Capture the cell that displays the provided text and extract its (X, Y) central coordinate. 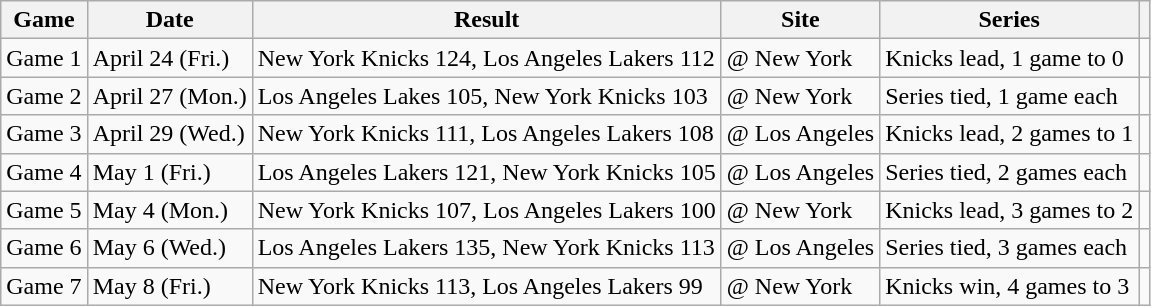
Result (486, 20)
Knicks lead, 3 games to 2 (1010, 210)
New York Knicks 124, Los Angeles Lakers 112 (486, 58)
Knicks lead, 2 games to 1 (1010, 134)
Game (44, 20)
Date (170, 20)
Game 2 (44, 96)
Series tied, 1 game each (1010, 96)
Site (800, 20)
New York Knicks 113, Los Angeles Lakers 99 (486, 286)
Knicks lead, 1 game to 0 (1010, 58)
Game 6 (44, 248)
Los Angeles Lakes 105, New York Knicks 103 (486, 96)
April 24 (Fri.) (170, 58)
Los Angeles Lakers 135, New York Knicks 113 (486, 248)
May 6 (Wed.) (170, 248)
Game 5 (44, 210)
Series tied, 3 games each (1010, 248)
Game 4 (44, 172)
Game 3 (44, 134)
April 29 (Wed.) (170, 134)
Series tied, 2 games each (1010, 172)
Los Angeles Lakers 121, New York Knicks 105 (486, 172)
May 8 (Fri.) (170, 286)
May 4 (Mon.) (170, 210)
Game 7 (44, 286)
New York Knicks 107, Los Angeles Lakers 100 (486, 210)
Series (1010, 20)
Game 1 (44, 58)
April 27 (Mon.) (170, 96)
Knicks win, 4 games to 3 (1010, 286)
New York Knicks 111, Los Angeles Lakers 108 (486, 134)
May 1 (Fri.) (170, 172)
